Return the [x, y] coordinate for the center point of the cell that contains the specified text.  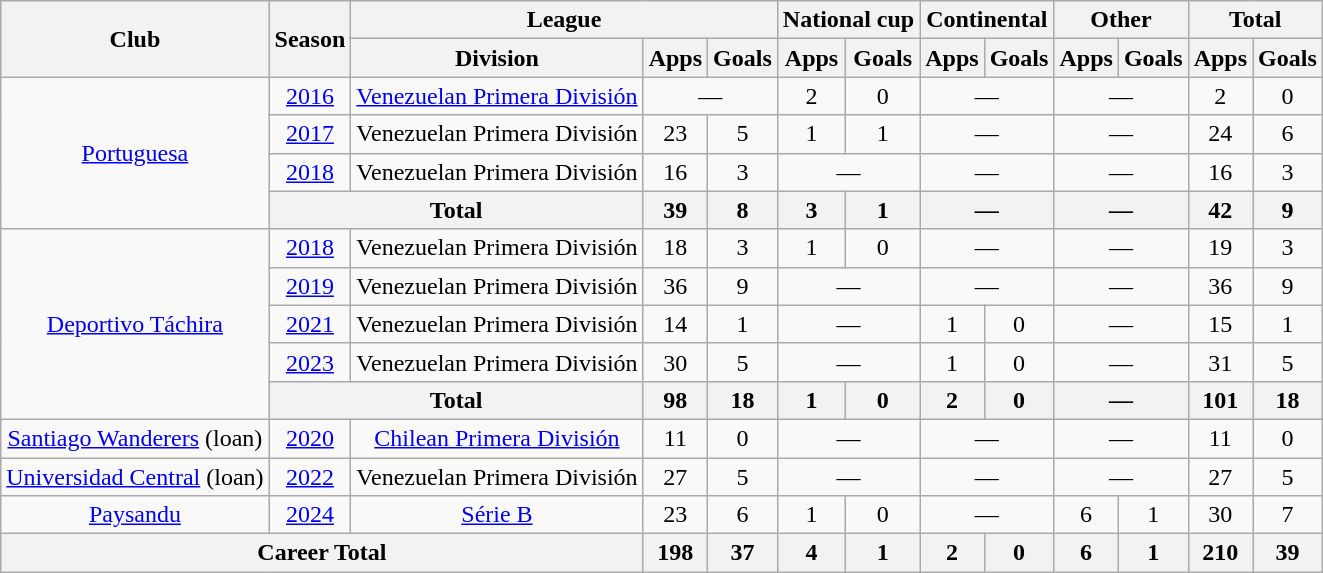
98 [675, 400]
Paysandu [135, 515]
37 [743, 553]
Club [135, 39]
2017 [310, 134]
24 [1220, 134]
31 [1220, 362]
Portuguesa [135, 153]
Deportivo Táchira [135, 324]
2016 [310, 96]
2021 [310, 324]
15 [1220, 324]
Other [1121, 20]
League [564, 20]
National cup [848, 20]
Division [497, 58]
42 [1220, 210]
Série B [497, 515]
2019 [310, 286]
Chilean Primera División [497, 438]
14 [675, 324]
7 [1288, 515]
2023 [310, 362]
19 [1220, 248]
2024 [310, 515]
Season [310, 39]
Santiago Wanderers (loan) [135, 438]
Career Total [322, 553]
198 [675, 553]
2020 [310, 438]
101 [1220, 400]
Universidad Central (loan) [135, 477]
2022 [310, 477]
Continental [987, 20]
210 [1220, 553]
8 [743, 210]
4 [811, 553]
